Extract the (X, Y) coordinate from the center of the cell holding the provided text.  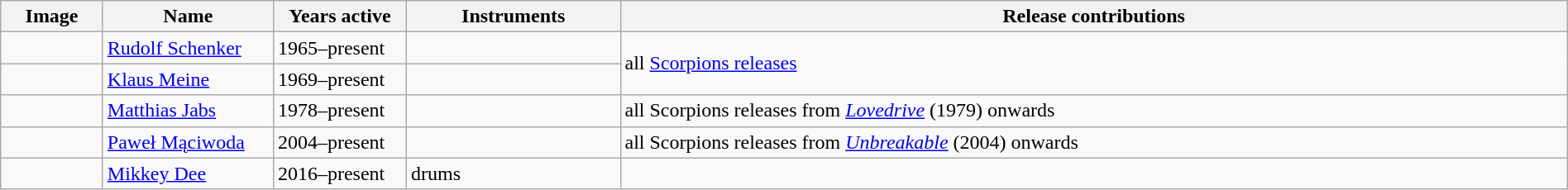
Matthias Jabs (188, 111)
Name (188, 17)
2016–present (339, 173)
all Scorpions releases (1093, 64)
1978–present (339, 111)
1965–present (339, 48)
Image (52, 17)
Years active (339, 17)
Klaus Meine (188, 79)
Rudolf Schenker (188, 48)
1969–present (339, 79)
all Scorpions releases from Lovedrive (1979) onwards (1093, 111)
drums (513, 173)
Paweł Mąciwoda (188, 142)
Mikkey Dee (188, 173)
2004–present (339, 142)
all Scorpions releases from Unbreakable (2004) onwards (1093, 142)
Release contributions (1093, 17)
Instruments (513, 17)
